Determine the [x, y] coordinate at the center of the cell enclosing the given text.  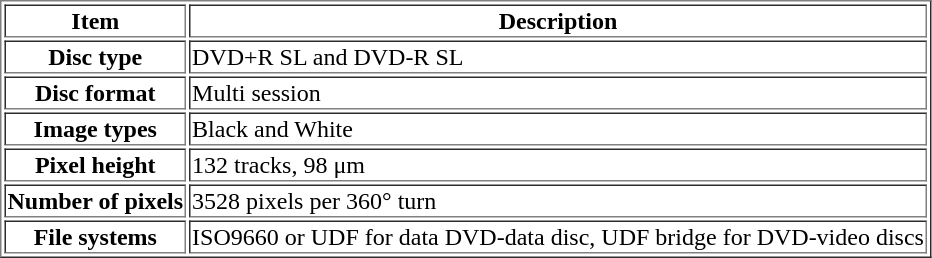
132 tracks, 98 μm [558, 164]
DVD+R SL and DVD-R SL [558, 56]
Black and White [558, 128]
3528 pixels per 360° turn [558, 200]
Number of pixels [95, 200]
Multi session [558, 92]
Description [558, 20]
File systems [95, 236]
Disc format [95, 92]
Disc type [95, 56]
ISO9660 or UDF for data DVD-data disc, UDF bridge for DVD-video discs [558, 236]
Item [95, 20]
Pixel height [95, 164]
Image types [95, 128]
